Scan for the cell matching the given text and deliver its [x, y] coordinate at center. 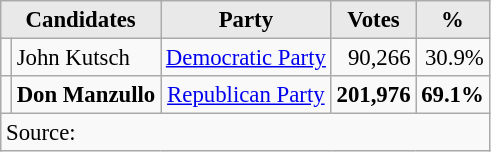
Don Manzullo [86, 95]
% [452, 20]
Republican Party [246, 95]
69.1% [452, 95]
201,976 [374, 95]
30.9% [452, 58]
Candidates [81, 20]
John Kutsch [86, 58]
Democratic Party [246, 58]
Source: [245, 133]
Party [246, 20]
Votes [374, 20]
90,266 [374, 58]
